Determine the (x, y) coordinate at the center of the cell enclosing the given text.  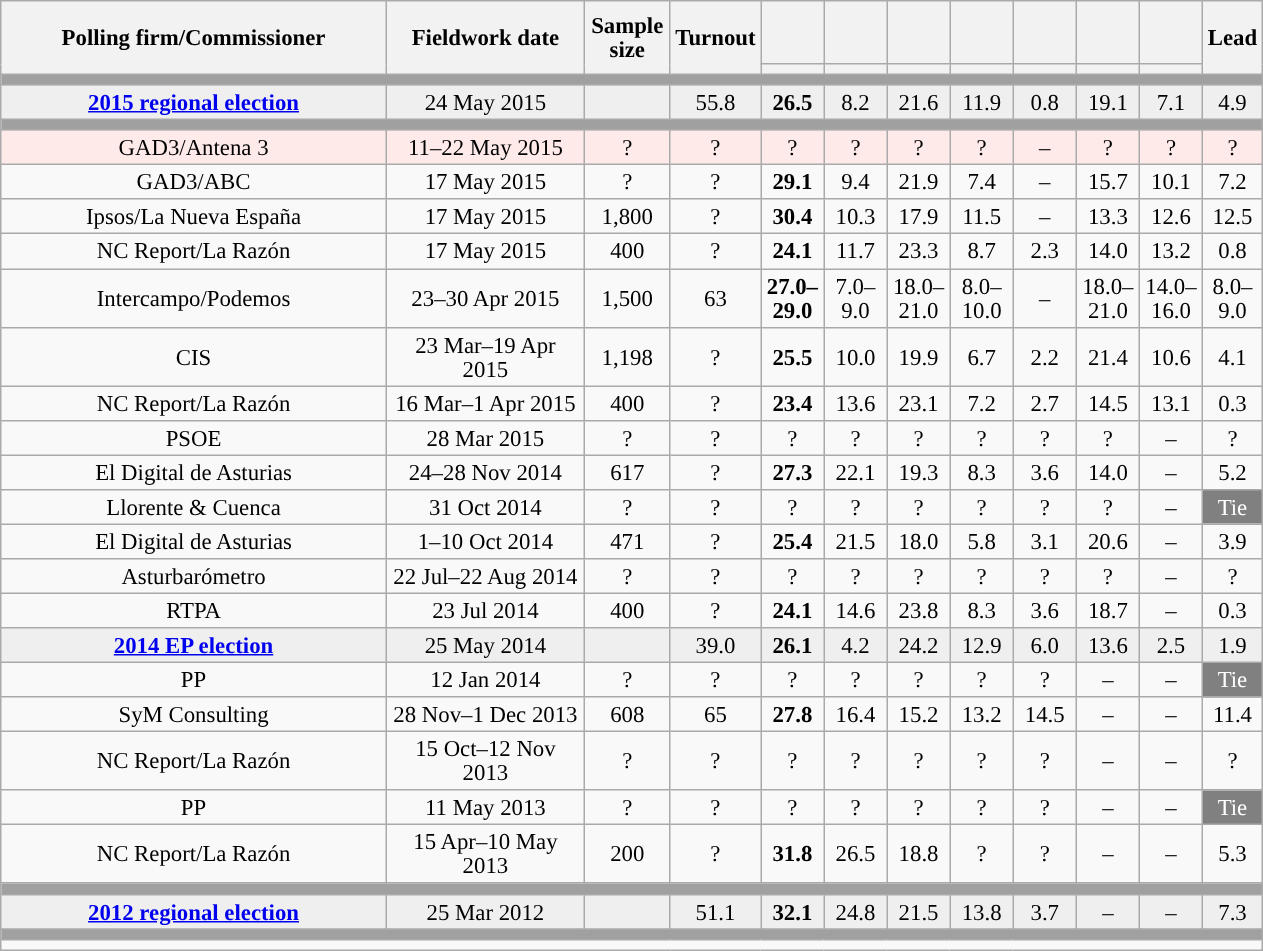
11.7 (856, 252)
25 Mar 2012 (485, 912)
10.6 (1170, 356)
23 Jul 2014 (485, 610)
8.0–9.0 (1232, 298)
2014 EP election (194, 646)
28 Mar 2015 (485, 438)
19.3 (918, 472)
24.2 (918, 646)
11.5 (982, 218)
22.1 (856, 472)
7.3 (1232, 912)
SyM Consulting (194, 714)
5.8 (982, 542)
8.2 (856, 102)
3.7 (1044, 912)
9.4 (856, 182)
Intercampo/Podemos (194, 298)
Ipsos/La Nueva España (194, 218)
18.8 (918, 854)
6.7 (982, 356)
Turnout (716, 38)
51.1 (716, 912)
12 Jan 2014 (485, 680)
RTPA (194, 610)
Sample size (627, 38)
12.9 (982, 646)
200 (627, 854)
28 Nov–1 Dec 2013 (485, 714)
25.4 (792, 542)
7.0–9.0 (856, 298)
12.6 (1170, 218)
15.2 (918, 714)
8.0–10.0 (982, 298)
PSOE (194, 438)
2.5 (1170, 646)
7.4 (982, 182)
608 (627, 714)
21.9 (918, 182)
CIS (194, 356)
GAD3/ABC (194, 182)
27.8 (792, 714)
17.9 (918, 218)
11.4 (1232, 714)
5.2 (1232, 472)
16 Mar–1 Apr 2015 (485, 404)
24 May 2015 (485, 102)
1,500 (627, 298)
1–10 Oct 2014 (485, 542)
Fieldwork date (485, 38)
3.1 (1044, 542)
471 (627, 542)
13.3 (1108, 218)
25.5 (792, 356)
4.2 (856, 646)
19.9 (918, 356)
30.4 (792, 218)
23.8 (918, 610)
4.9 (1232, 102)
13.1 (1170, 404)
31.8 (792, 854)
Lead (1232, 38)
23.3 (918, 252)
23 Mar–19 Apr 2015 (485, 356)
13.8 (982, 912)
20.6 (1108, 542)
Polling firm/Commissioner (194, 38)
4.1 (1232, 356)
617 (627, 472)
63 (716, 298)
29.1 (792, 182)
55.8 (716, 102)
15 Oct–12 Nov 2013 (485, 762)
10.0 (856, 356)
6.0 (1044, 646)
14.6 (856, 610)
7.1 (1170, 102)
24.8 (856, 912)
25 May 2014 (485, 646)
27.3 (792, 472)
2.2 (1044, 356)
2012 regional election (194, 912)
11 May 2013 (485, 808)
5.3 (1232, 854)
21.6 (918, 102)
12.5 (1232, 218)
19.1 (1108, 102)
23–30 Apr 2015 (485, 298)
16.4 (856, 714)
2015 regional election (194, 102)
8.7 (982, 252)
32.1 (792, 912)
23.1 (918, 404)
2.7 (1044, 404)
1,198 (627, 356)
22 Jul–22 Aug 2014 (485, 576)
23.4 (792, 404)
39.0 (716, 646)
3.9 (1232, 542)
26.1 (792, 646)
27.0–29.0 (792, 298)
Asturbarómetro (194, 576)
31 Oct 2014 (485, 508)
10.3 (856, 218)
15.7 (1108, 182)
11.9 (982, 102)
18.0 (918, 542)
24–28 Nov 2014 (485, 472)
18.7 (1108, 610)
11–22 May 2015 (485, 148)
15 Apr–10 May 2013 (485, 854)
14.0–16.0 (1170, 298)
2.3 (1044, 252)
GAD3/Antena 3 (194, 148)
Llorente & Cuenca (194, 508)
65 (716, 714)
1.9 (1232, 646)
1,800 (627, 218)
21.4 (1108, 356)
10.1 (1170, 182)
